Capture the cell that displays the provided text and extract its (X, Y) central coordinate. 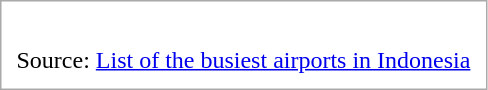
Source: List of the busiest airports in Indonesia (244, 60)
